Detect which cell encompasses the target text, then output its [x, y] center coordinate. 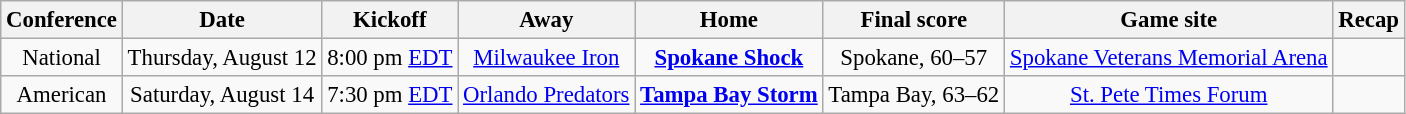
Orlando Predators [546, 95]
Kickoff [390, 20]
Tampa Bay, 63–62 [914, 95]
Conference [62, 20]
Recap [1368, 20]
Home [729, 20]
8:00 pm EDT [390, 58]
American [62, 95]
Spokane Shock [729, 58]
Final score [914, 20]
Date [222, 20]
7:30 pm EDT [390, 95]
Milwaukee Iron [546, 58]
Spokane Veterans Memorial Arena [1169, 58]
Game site [1169, 20]
Tampa Bay Storm [729, 95]
Saturday, August 14 [222, 95]
St. Pete Times Forum [1169, 95]
Away [546, 20]
Spokane, 60–57 [914, 58]
National [62, 58]
Thursday, August 12 [222, 58]
